Search for the cell housing the specified text and yield its [X, Y] center coordinate. 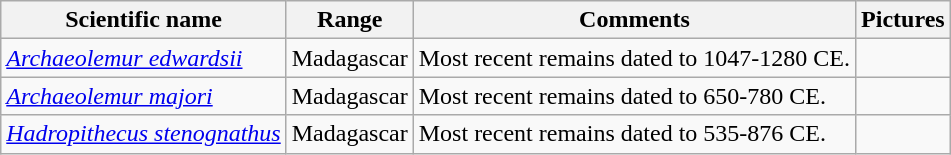
Most recent remains dated to 1047-1280 CE. [634, 58]
Scientific name [144, 20]
Pictures [904, 20]
Archaeolemur edwardsii [144, 58]
Range [350, 20]
Most recent remains dated to 535-876 CE. [634, 134]
Hadropithecus stenognathus [144, 134]
Archaeolemur majori [144, 96]
Most recent remains dated to 650-780 CE. [634, 96]
Comments [634, 20]
